Extract the (x, y) coordinate from the center of the cell holding the provided text.  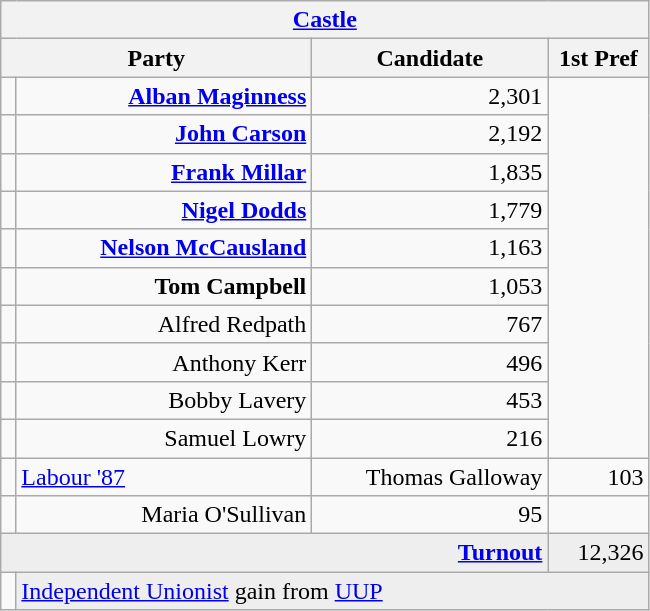
Candidate (430, 58)
Alban Maginness (164, 96)
216 (430, 438)
Thomas Galloway (430, 477)
Nelson McCausland (164, 248)
496 (430, 362)
1,779 (430, 210)
2,301 (430, 96)
12,326 (598, 553)
Castle (325, 20)
1,163 (430, 248)
John Carson (164, 134)
2,192 (430, 134)
1st Pref (598, 58)
Maria O'Sullivan (164, 515)
453 (430, 400)
Nigel Dodds (164, 210)
Labour '87 (164, 477)
Alfred Redpath (164, 324)
103 (598, 477)
1,835 (430, 172)
Turnout (274, 553)
Party (156, 58)
95 (430, 515)
Tom Campbell (164, 286)
Bobby Lavery (164, 400)
Samuel Lowry (164, 438)
767 (430, 324)
Independent Unionist gain from UUP (332, 591)
1,053 (430, 286)
Frank Millar (164, 172)
Anthony Kerr (164, 362)
